Output the (X, Y) coordinate of the center of the cell containing the given text.  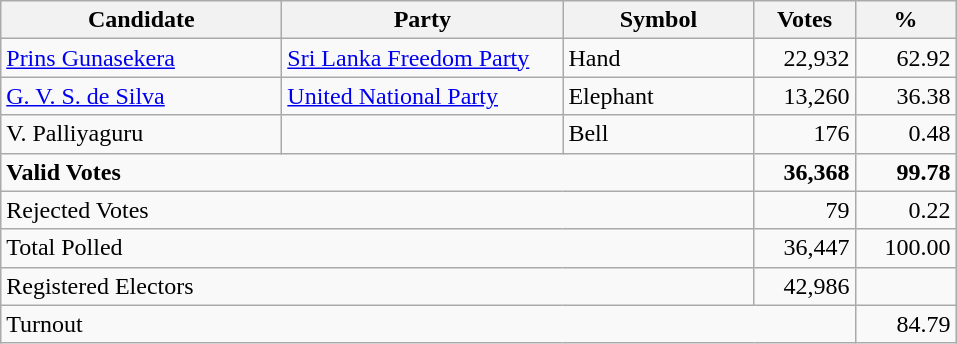
62.92 (906, 58)
Turnout (428, 324)
Valid Votes (378, 172)
Rejected Votes (378, 210)
36.38 (906, 96)
Candidate (142, 20)
79 (804, 210)
0.48 (906, 134)
V. Palliyaguru (142, 134)
United National Party (422, 96)
Party (422, 20)
% (906, 20)
Elephant (658, 96)
Symbol (658, 20)
Hand (658, 58)
22,932 (804, 58)
42,986 (804, 286)
13,260 (804, 96)
99.78 (906, 172)
36,447 (804, 248)
Bell (658, 134)
Total Polled (378, 248)
0.22 (906, 210)
G. V. S. de Silva (142, 96)
Registered Electors (378, 286)
84.79 (906, 324)
100.00 (906, 248)
176 (804, 134)
36,368 (804, 172)
Prins Gunasekera (142, 58)
Sri Lanka Freedom Party (422, 58)
Votes (804, 20)
